Determine the [X, Y] coordinate at the center of the cell enclosing the given text.  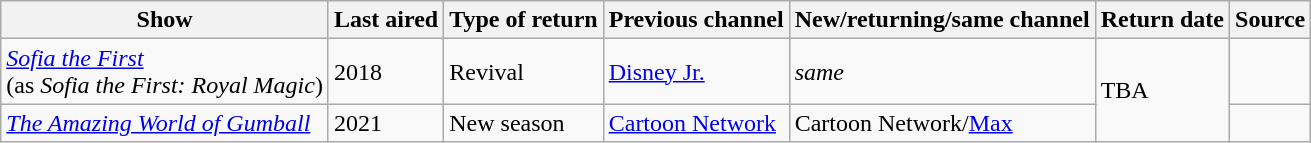
Sofia the First(as Sofia the First: Royal Magic) [165, 72]
same [942, 72]
Cartoon Network [696, 123]
2021 [386, 123]
Type of return [524, 20]
Previous channel [696, 20]
The Amazing World of Gumball [165, 123]
Disney Jr. [696, 72]
TBA [1162, 90]
Last aired [386, 20]
Show [165, 20]
Source [1270, 20]
Revival [524, 72]
2018 [386, 72]
New/returning/same channel [942, 20]
New season [524, 123]
Return date [1162, 20]
Cartoon Network/Max [942, 123]
